Determine the [x, y] coordinate at the center of the cell enclosing the given text.  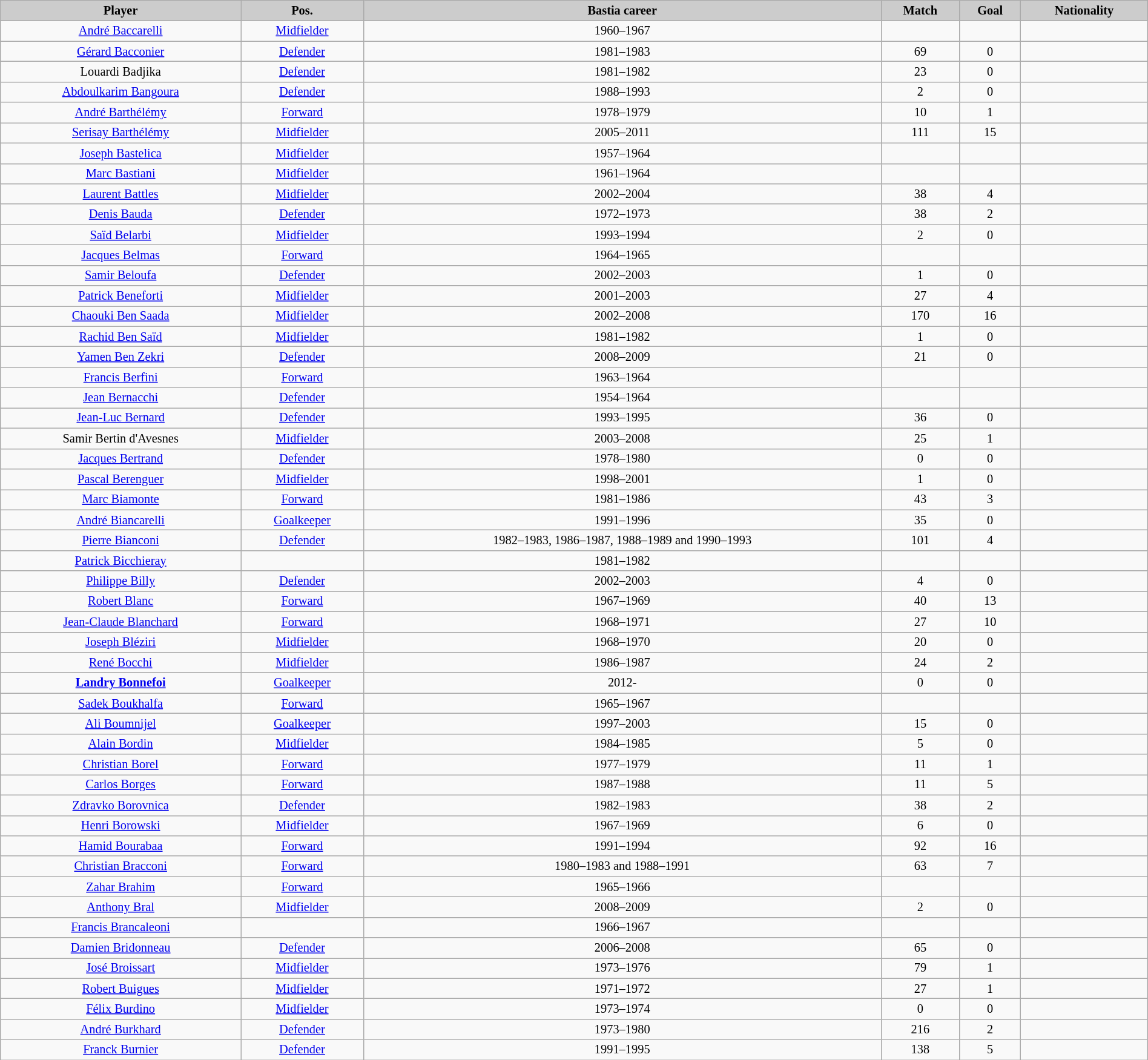
Robert Blanc [121, 601]
Yamen Ben Zekri [121, 357]
63 [920, 866]
Patrick Beneforti [121, 296]
Saïd Belarbi [121, 235]
Samir Bertin d'Avesnes [121, 438]
Louardi Badjika [121, 71]
7 [991, 866]
Match [920, 10]
André Barthélémy [121, 113]
1982–1983, 1986–1987, 1988–1989 and 1990–1993 [622, 540]
1964–1965 [622, 255]
1987–1988 [622, 785]
1972–1973 [622, 214]
138 [920, 1050]
Francis Berfini [121, 377]
Abdoulkarim Bangoura [121, 92]
Pierre Bianconi [121, 540]
Robert Buigues [121, 989]
1980–1983 and 1988–1991 [622, 866]
Pos. [303, 10]
Patrick Bicchieray [121, 561]
Marc Bastiani [121, 174]
Player [121, 10]
1966–1967 [622, 927]
79 [920, 968]
Denis Bauda [121, 214]
Christian Bracconi [121, 866]
1968–1970 [622, 642]
35 [920, 520]
1981–1986 [622, 499]
1965–1966 [622, 887]
1991–1996 [622, 520]
1988–1993 [622, 92]
1991–1994 [622, 846]
Rachid Ben Saïd [121, 337]
Joseph Bastelica [121, 153]
1997–2003 [622, 723]
101 [920, 540]
1957–1964 [622, 153]
Samir Beloufa [121, 275]
Goal [991, 10]
1965–1967 [622, 703]
1961–1964 [622, 174]
111 [920, 133]
2006–2008 [622, 948]
Ali Boumnijel [121, 723]
1978–1980 [622, 459]
1998–2001 [622, 479]
Jean-Claude Blanchard [121, 622]
23 [920, 71]
Jean-Luc Bernard [121, 418]
1973–1976 [622, 968]
Sadek Boukhalfa [121, 703]
2005–2011 [622, 133]
Hamid Bourabaa [121, 846]
Bastia career [622, 10]
1981–1983 [622, 51]
René Bocchi [121, 662]
Joseph Bléziri [121, 642]
Damien Bridonneau [121, 948]
Henri Borowski [121, 826]
André Burkhard [121, 1029]
Pascal Berenguer [121, 479]
13 [991, 601]
Jean Bernacchi [121, 398]
Zdravko Borovnica [121, 805]
1991–1995 [622, 1050]
3 [991, 499]
Jacques Belmas [121, 255]
69 [920, 51]
Jacques Bertrand [121, 459]
2001–2003 [622, 296]
Alain Bordin [121, 744]
Anthony Bral [121, 907]
Philippe Billy [121, 581]
Landry Bonnefoi [121, 683]
André Baccarelli [121, 31]
Christian Borel [121, 765]
Laurent Battles [121, 194]
1960–1967 [622, 31]
65 [920, 948]
Nationality [1084, 10]
Gérard Bacconier [121, 51]
Félix Burdino [121, 1009]
6 [920, 826]
1968–1971 [622, 622]
2002–2008 [622, 316]
1993–1994 [622, 235]
Serisay Barthélémy [121, 133]
José Broissart [121, 968]
1971–1972 [622, 989]
1954–1964 [622, 398]
170 [920, 316]
92 [920, 846]
Chaouki Ben Saada [121, 316]
216 [920, 1029]
1977–1979 [622, 765]
1986–1987 [622, 662]
43 [920, 499]
2002–2004 [622, 194]
40 [920, 601]
2012- [622, 683]
Francis Brancaleoni [121, 927]
Carlos Borges [121, 785]
1963–1964 [622, 377]
Franck Burnier [121, 1050]
1973–1974 [622, 1009]
1982–1983 [622, 805]
36 [920, 418]
2003–2008 [622, 438]
Marc Biamonte [121, 499]
Zahar Brahim [121, 887]
20 [920, 642]
1973–1980 [622, 1029]
24 [920, 662]
1984–1985 [622, 744]
21 [920, 357]
25 [920, 438]
1978–1979 [622, 113]
André Biancarelli [121, 520]
1993–1995 [622, 418]
